Identify which cell holds the provided text, then report its [x, y] central coordinate. 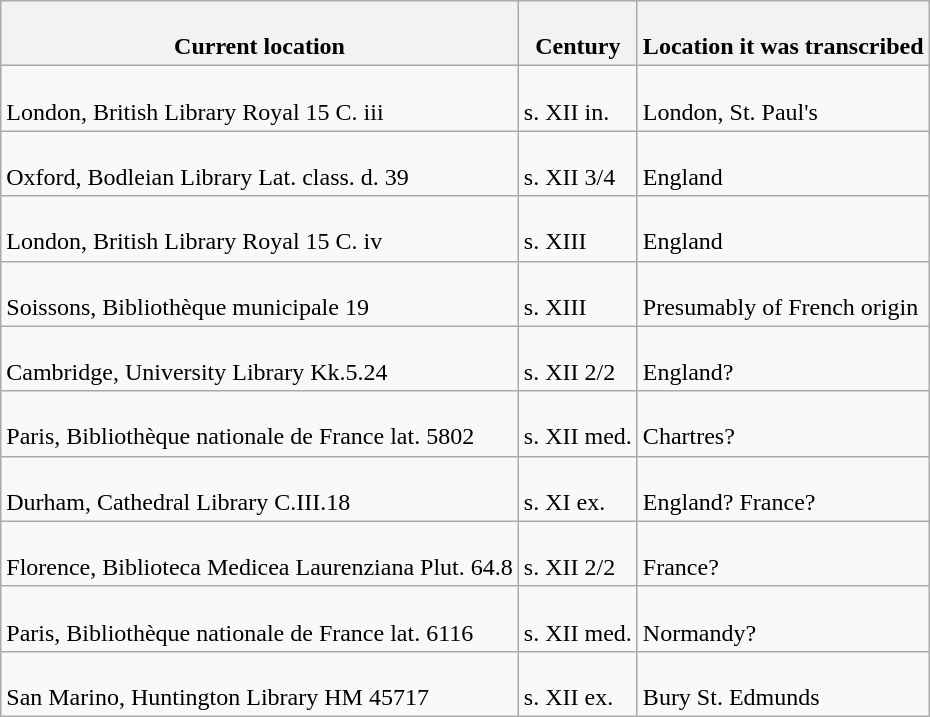
Durham, Cathedral Library C.III.18 [260, 488]
London, British Library Royal 15 C. iii [260, 98]
Century [578, 34]
Normandy? [783, 618]
Oxford, Bodleian Library Lat. class. d. 39 [260, 164]
San Marino, Huntington Library HM 45717 [260, 684]
Chartres? [783, 424]
England? France? [783, 488]
s. XII 3/4 [578, 164]
Presumably of French origin [783, 294]
Florence, Biblioteca Medicea Laurenziana Plut. 64.8 [260, 554]
s. XI ex. [578, 488]
Paris, Bibliothèque nationale de France lat. 5802 [260, 424]
Cambridge, University Library Kk.5.24 [260, 358]
France? [783, 554]
Soissons, Bibliothèque municipale 19 [260, 294]
s. XII in. [578, 98]
England? [783, 358]
London, British Library Royal 15 C. iv [260, 228]
Paris, Bibliothèque nationale de France lat. 6116 [260, 618]
Current location [260, 34]
s. XII ex. [578, 684]
Location it was transcribed [783, 34]
London, St. Paul's [783, 98]
Bury St. Edmunds [783, 684]
